Return [X, Y] of the center of cell containing provided text 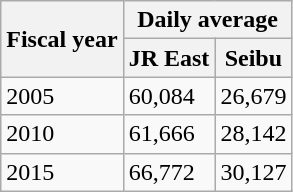
30,127 [254, 172]
Fiscal year [62, 39]
2005 [62, 96]
Seibu [254, 58]
61,666 [169, 134]
2010 [62, 134]
JR East [169, 58]
28,142 [254, 134]
26,679 [254, 96]
Daily average [208, 20]
60,084 [169, 96]
2015 [62, 172]
66,772 [169, 172]
